Identify which cell holds the provided text, then report its [x, y] central coordinate. 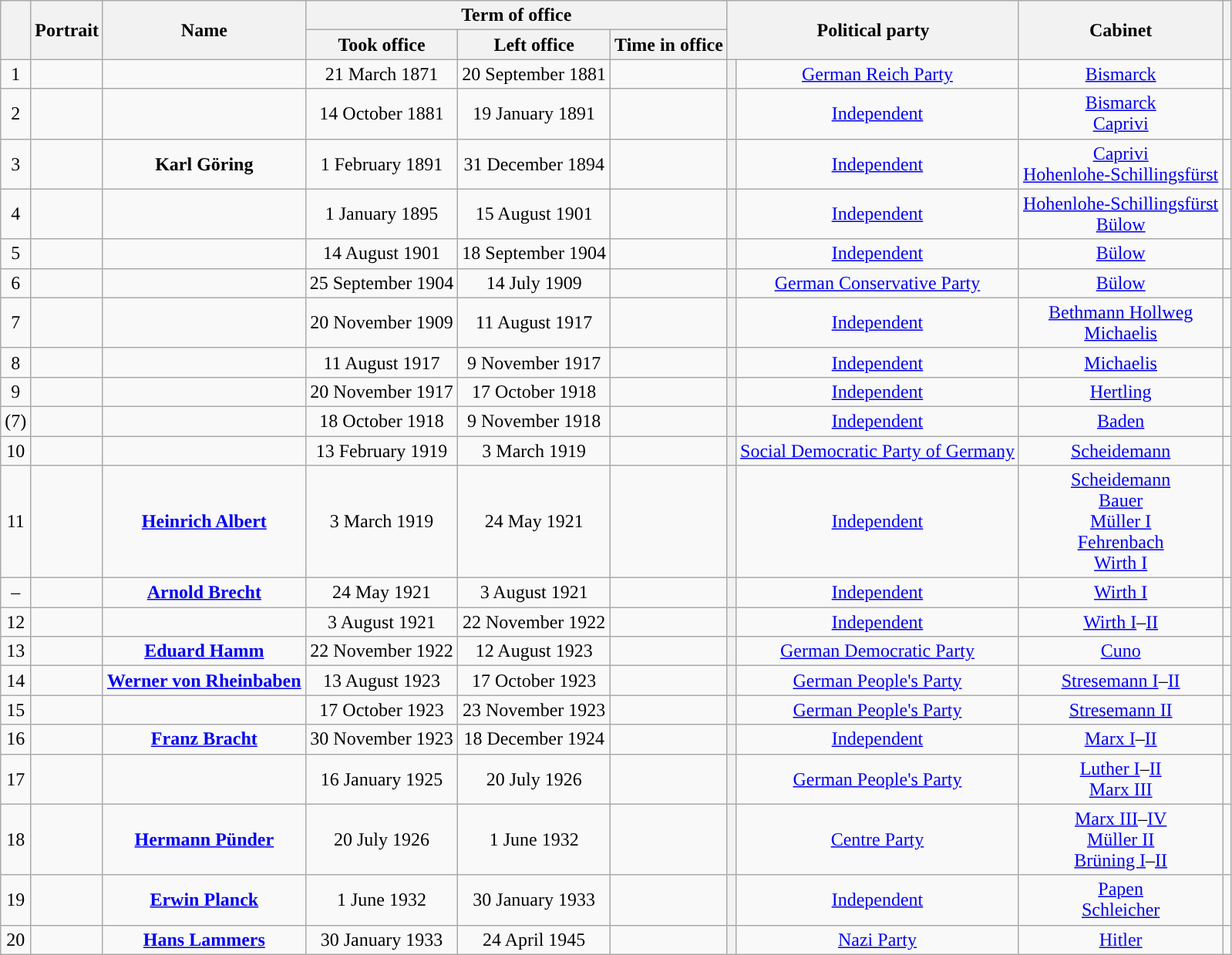
17 October 1918 [534, 392]
6 [15, 283]
18 [15, 839]
21 March 1871 [382, 74]
19 January 1891 [534, 114]
1 [15, 74]
Nazi Party [877, 940]
20 November 1909 [382, 322]
17 [15, 778]
Eduard Hamm [204, 651]
Hermann Pünder [204, 839]
15 August 1901 [534, 214]
13 [15, 651]
Bismarck [1120, 74]
1 January 1895 [382, 214]
20 September 1881 [534, 74]
5 [15, 254]
3 [15, 163]
9 [15, 392]
Heinrich Albert [204, 522]
20 [15, 940]
Bethmann HollwegMichaelis [1120, 322]
Hohenlohe-SchillingsfürstBülow [1120, 214]
Wirth I [1120, 593]
18 September 1904 [534, 254]
Franz Bracht [204, 739]
19 [15, 900]
4 [15, 214]
Luther I–IIMarx III [1120, 778]
Baden [1120, 421]
CapriviHohenlohe-Schillingsfürst [1120, 163]
31 December 1894 [534, 163]
Erwin Planck [204, 900]
8 [15, 362]
7 [15, 322]
Political party [873, 30]
ScheidemannBauerMüller IFehrenbachWirth I [1120, 522]
Michaelis [1120, 362]
16 January 1925 [382, 778]
Hans Lammers [204, 940]
Arnold Brecht [204, 593]
BismarckCaprivi [1120, 114]
12 August 1923 [534, 651]
Stresemann I–II [1120, 681]
2 [15, 114]
Hitler [1120, 940]
14 August 1901 [382, 254]
14 [15, 681]
Stresemann II [1120, 710]
23 November 1923 [534, 710]
PapenSchleicher [1120, 900]
16 [15, 739]
12 [15, 622]
Left office [534, 45]
9 November 1917 [534, 362]
Karl Göring [204, 163]
Scheidemann [1120, 451]
Took office [382, 45]
Time in office [669, 45]
Cuno [1120, 651]
25 September 1904 [382, 283]
Portrait [67, 30]
18 October 1918 [382, 421]
German Conservative Party [877, 283]
German Reich Party [877, 74]
Social Democratic Party of Germany [877, 451]
1 February 1891 [382, 163]
Name [204, 30]
20 November 1917 [382, 392]
9 November 1918 [534, 421]
Werner von Rheinbaben [204, 681]
Marx I–II [1120, 739]
14 July 1909 [534, 283]
– [15, 593]
11 [15, 522]
10 [15, 451]
13 August 1923 [382, 681]
Cabinet [1120, 30]
30 November 1923 [382, 739]
13 February 1919 [382, 451]
Wirth I–II [1120, 622]
Centre Party [877, 839]
15 [15, 710]
14 October 1881 [382, 114]
Term of office [517, 15]
German Democratic Party [877, 651]
Marx III–IVMüller IIBrüning I–II [1120, 839]
18 December 1924 [534, 739]
Hertling [1120, 392]
24 April 1945 [534, 940]
(7) [15, 421]
